Return the [x, y] coordinate for the center point of the cell that contains the specified text.  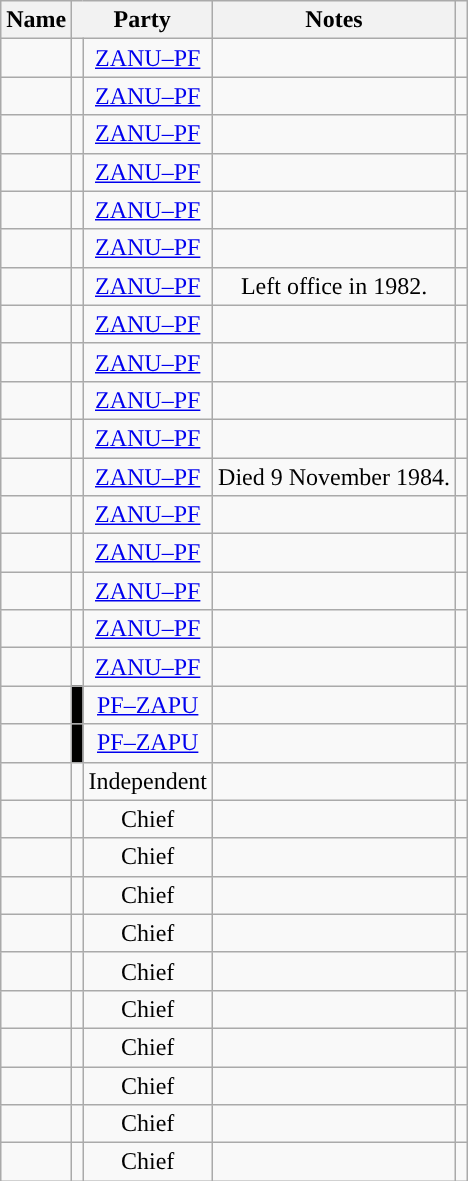
Left office in 1982. [334, 286]
Independent [148, 781]
Died 9 November 1984. [334, 477]
Notes [334, 20]
Party [142, 20]
Name [36, 20]
